Scan for the cell matching the given text and deliver its [x, y] coordinate at center. 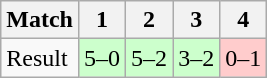
Match [40, 20]
3–2 [196, 58]
5–0 [102, 58]
0–1 [244, 58]
Result [40, 58]
5–2 [150, 58]
2 [150, 20]
1 [102, 20]
3 [196, 20]
4 [244, 20]
